Return the (x, y) coordinate for the center point of the cell that contains the specified text.  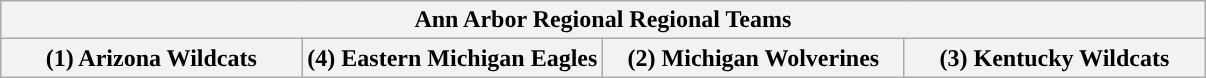
(4) Eastern Michigan Eagles (452, 58)
(1) Arizona Wildcats (152, 58)
(2) Michigan Wolverines (754, 58)
(3) Kentucky Wildcats (1054, 58)
Ann Arbor Regional Regional Teams (603, 20)
